Locate the cell with the specified text and output its (x, y) center coordinate. 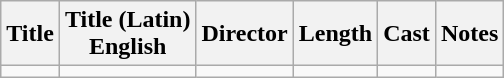
Cast (407, 34)
Notes (469, 34)
Title (30, 34)
Title (Latin)English (128, 34)
Director (244, 34)
Length (335, 34)
